From the cell containing the given text, extract its center point as [X, Y] coordinate. 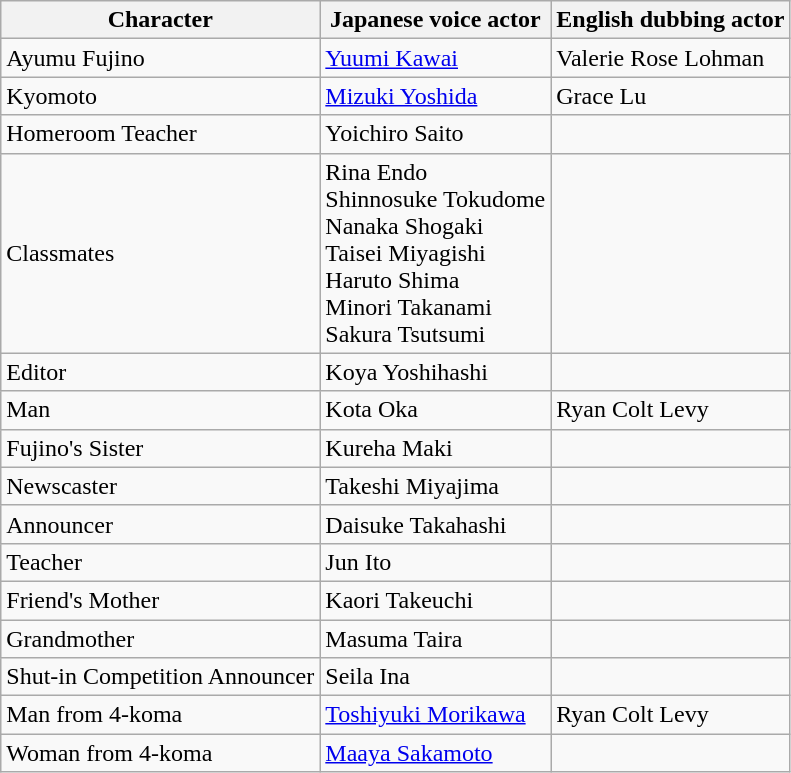
Classmates [160, 253]
Announcer [160, 524]
Editor [160, 372]
Grace Lu [670, 96]
Toshiyuki Morikawa [436, 715]
Friend's Mother [160, 600]
Japanese voice actor [436, 20]
Woman from 4-koma [160, 753]
Maaya Sakamoto [436, 753]
Character [160, 20]
Teacher [160, 562]
English dubbing actor [670, 20]
Fujino's Sister [160, 448]
Man [160, 410]
Grandmother [160, 639]
Koya Yoshihashi [436, 372]
Man from 4-koma [160, 715]
Seila Ina [436, 677]
Valerie Rose Lohman [670, 58]
Yuumi Kawai [436, 58]
Kota Oka [436, 410]
Homeroom Teacher [160, 134]
Kaori Takeuchi [436, 600]
Kyomoto [160, 96]
Takeshi Miyajima [436, 486]
Shut-in Competition Announcer [160, 677]
Masuma Taira [436, 639]
Mizuki Yoshida [436, 96]
Newscaster [160, 486]
Rina EndoShinnosuke TokudomeNanaka ShogakiTaisei MiyagishiHaruto ShimaMinori TakanamiSakura Tsutsumi [436, 253]
Kureha Maki [436, 448]
Ayumu Fujino [160, 58]
Yoichiro Saito [436, 134]
Daisuke Takahashi [436, 524]
Jun Ito [436, 562]
